Output the (X, Y) coordinate of the center of the cell containing the given text.  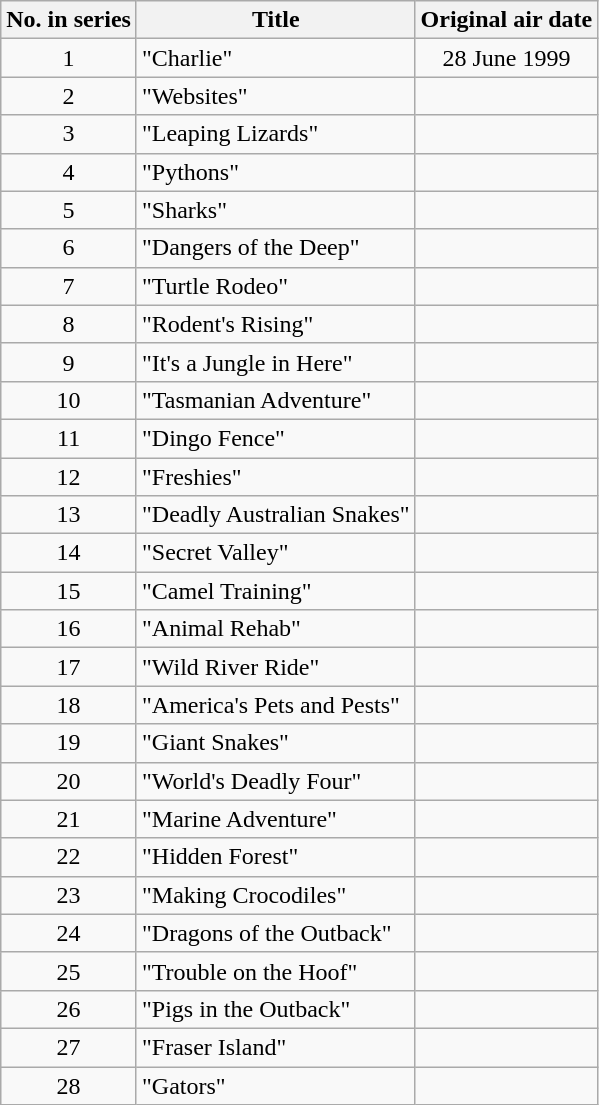
10 (69, 400)
19 (69, 743)
20 (69, 781)
16 (69, 629)
22 (69, 857)
"Websites" (276, 96)
Original air date (506, 20)
"Dangers of the Deep" (276, 248)
"World's Deadly Four" (276, 781)
9 (69, 362)
5 (69, 210)
"Secret Valley" (276, 553)
13 (69, 515)
2 (69, 96)
"Wild River Ride" (276, 667)
"It's a Jungle in Here" (276, 362)
21 (69, 819)
11 (69, 438)
No. in series (69, 20)
18 (69, 705)
14 (69, 553)
"Animal Rehab" (276, 629)
4 (69, 172)
"Rodent's Rising" (276, 324)
"Freshies" (276, 477)
"Tasmanian Adventure" (276, 400)
24 (69, 933)
"Leaping Lizards" (276, 134)
28 (69, 1085)
6 (69, 248)
26 (69, 1009)
3 (69, 134)
"Making Crocodiles" (276, 895)
"Giant Snakes" (276, 743)
"Dingo Fence" (276, 438)
"Turtle Rodeo" (276, 286)
"Marine Adventure" (276, 819)
Title (276, 20)
15 (69, 591)
"Camel Training" (276, 591)
1 (69, 58)
"Charlie" (276, 58)
"Sharks" (276, 210)
17 (69, 667)
8 (69, 324)
"Gators" (276, 1085)
25 (69, 971)
12 (69, 477)
"Dragons of the Outback" (276, 933)
7 (69, 286)
"Pigs in the Outback" (276, 1009)
"Deadly Australian Snakes" (276, 515)
"Pythons" (276, 172)
"Fraser Island" (276, 1047)
"Trouble on the Hoof" (276, 971)
"America's Pets and Pests" (276, 705)
27 (69, 1047)
"Hidden Forest" (276, 857)
23 (69, 895)
28 June 1999 (506, 58)
